Find where the given text appears and provide that cell's center as [X, Y] coordinate. 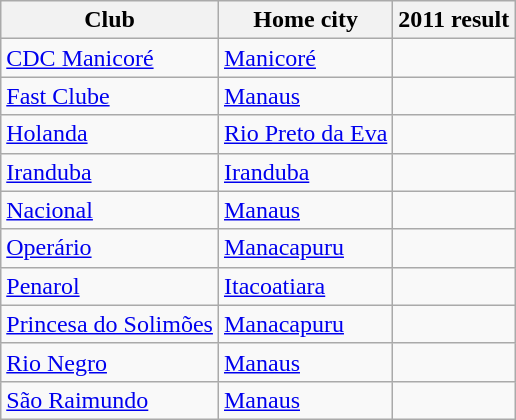
2011 result [454, 20]
Home city [305, 20]
Fast Clube [110, 96]
Princesa do Solimões [110, 324]
Rio Preto da Eva [305, 134]
São Raimundo [110, 400]
Operário [110, 248]
Club [110, 20]
Itacoatiara [305, 286]
Manicoré [305, 58]
Penarol [110, 286]
Nacional [110, 210]
CDC Manicoré [110, 58]
Rio Negro [110, 362]
Holanda [110, 134]
